Return the (X, Y) coordinate for the center point of the cell that contains the specified text.  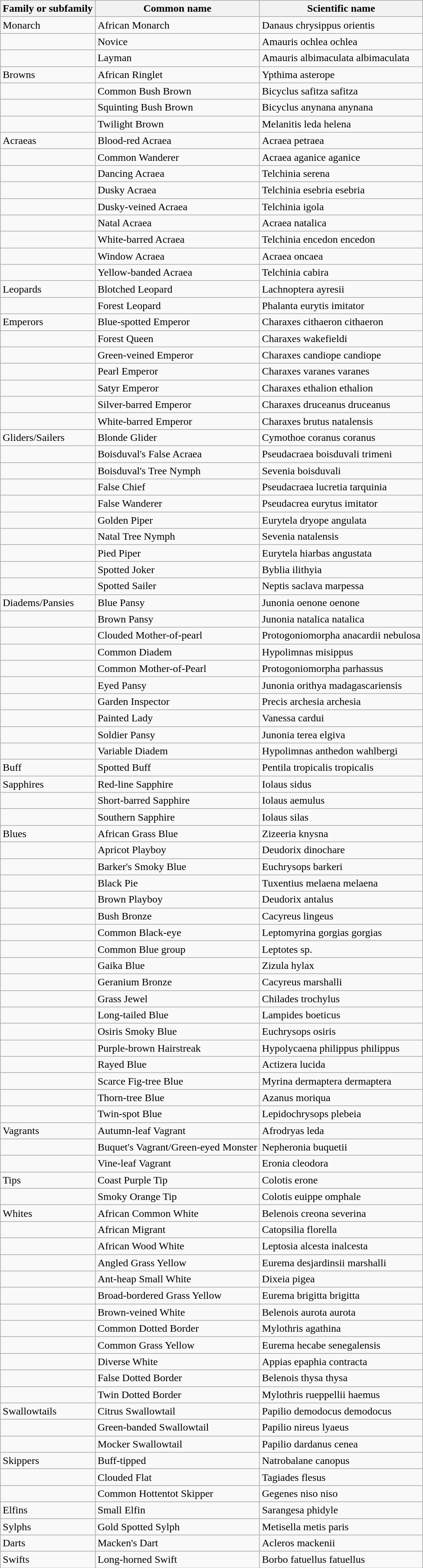
Browns (48, 75)
Eurytela hiarbas angustata (341, 553)
Blues (48, 834)
Ypthima asterope (341, 75)
False Dotted Border (177, 1378)
Clouded Flat (177, 1477)
African Ringlet (177, 75)
Eurytela dryope angulata (341, 520)
Sapphires (48, 784)
Osiris Smoky Blue (177, 1032)
Boisduval's False Acraea (177, 454)
Autumn-leaf Vagrant (177, 1131)
Eronia cleodora (341, 1164)
Amauris albimaculata albimaculata (341, 58)
Common Wanderer (177, 157)
Satyr Emperor (177, 388)
Twin Dotted Border (177, 1395)
Zizula hylax (341, 965)
Brown-veined White (177, 1312)
Grass Jewel (177, 998)
Sylphs (48, 1526)
Silver-barred Emperor (177, 404)
Metisella metis paris (341, 1526)
Layman (177, 58)
Diverse White (177, 1362)
False Wanderer (177, 504)
Belenois thysa thysa (341, 1378)
Gegenes niso niso (341, 1493)
Emperors (48, 322)
Pseudacrea eurytus imitator (341, 504)
Hypolimnas anthedon wahlbergi (341, 751)
Gaika Blue (177, 965)
Euchrysops barkeri (341, 867)
Macken's Dart (177, 1543)
Lepidochrysops plebeia (341, 1114)
Monarch (48, 25)
Mylothris rueppellii haemus (341, 1395)
Citrus Swallowtail (177, 1411)
Boisduval's Tree Nymph (177, 470)
Blonde Glider (177, 437)
Chilades trochylus (341, 998)
Lampides boeticus (341, 1015)
Leptomyrina gorgias gorgias (341, 932)
Long-tailed Blue (177, 1015)
Gliders/Sailers (48, 437)
Tagiades flesus (341, 1477)
Mocker Swallowtail (177, 1444)
Acleros mackenii (341, 1543)
Clouded Mother-of-pearl (177, 636)
African Migrant (177, 1229)
Hypolycaena philippus philippus (341, 1048)
Acraea oncaea (341, 256)
Iolaus aemulus (341, 801)
Actizera lucida (341, 1065)
Leopards (48, 289)
Bicyclus anynana anynana (341, 108)
Common Hottentot Skipper (177, 1493)
Coast Purple Tip (177, 1180)
Pentila tropicalis tropicalis (341, 768)
Neptis saclava marpessa (341, 586)
Sevenia boisduvali (341, 470)
Dusky-veined Acraea (177, 207)
Common name (177, 9)
Ant-heap Small White (177, 1279)
Lachnoptera ayresii (341, 289)
Gold Spotted Sylph (177, 1526)
Small Elfin (177, 1510)
Cacyreus marshalli (341, 982)
Afrodryas leda (341, 1131)
Darts (48, 1543)
Golden Piper (177, 520)
Window Acraea (177, 256)
Nepheronia buquetii (341, 1147)
Acraea natalica (341, 223)
Cacyreus lingeus (341, 916)
African Grass Blue (177, 834)
Apricot Playboy (177, 850)
Common Blue group (177, 949)
Colotis euippe omphale (341, 1196)
Common Diadem (177, 652)
Brown Playboy (177, 900)
Natrobalane canopus (341, 1460)
Southern Sapphire (177, 817)
Papilio nireus lyaeus (341, 1428)
Telchinia cabira (341, 273)
Vanessa cardui (341, 718)
Brown Pansy (177, 619)
Acraea aganice aganice (341, 157)
Leptotes sp. (341, 949)
Blue Pansy (177, 603)
Charaxes brutus natalensis (341, 421)
Red-line Sapphire (177, 784)
Forest Queen (177, 339)
Junonia natalica natalica (341, 619)
Common Dotted Border (177, 1329)
Pseudacraea lucretia tarquinia (341, 487)
Angled Grass Yellow (177, 1263)
Catopsilia florella (341, 1229)
Swallowtails (48, 1411)
Broad-bordered Grass Yellow (177, 1296)
Smoky Orange Tip (177, 1196)
Cymothoe coranus coranus (341, 437)
Purple-brown Hairstreak (177, 1048)
Appias epaphia contracta (341, 1362)
Papilio demodocus demodocus (341, 1411)
Charaxes druceanus druceanus (341, 404)
Deudorix dinochare (341, 850)
Colotis erone (341, 1180)
Green-veined Emperor (177, 355)
African Monarch (177, 25)
Telchinia esebria esebria (341, 190)
Spotted Joker (177, 570)
Mylothris agathina (341, 1329)
Charaxes wakefieldi (341, 339)
Telchinia serena (341, 173)
Hypolimnas misippus (341, 652)
Soldier Pansy (177, 735)
Iolaus silas (341, 817)
Tips (48, 1180)
Iolaus sidus (341, 784)
Vine-leaf Vagrant (177, 1164)
Blood-red Acraea (177, 140)
Novice (177, 42)
Natal Acraea (177, 223)
Spotted Sailer (177, 586)
Twin-spot Blue (177, 1114)
Telchinia igola (341, 207)
Sarangesa phidyle (341, 1510)
Euchrysops osiris (341, 1032)
Precis archesia archesia (341, 701)
Buff (48, 768)
Bush Bronze (177, 916)
Papilio dardanus cenea (341, 1444)
Twilight Brown (177, 124)
Junonia terea elgiva (341, 735)
Blotched Leopard (177, 289)
Tuxentius melaena melaena (341, 883)
Variable Diadem (177, 751)
Protogoniomorpha parhassus (341, 668)
Pseudacraea boisduvali trimeni (341, 454)
Buff-tipped (177, 1460)
Acraeas (48, 140)
Danaus chrysippus orientis (341, 25)
Charaxes varanes varanes (341, 372)
Common Grass Yellow (177, 1345)
Pied Piper (177, 553)
Eyed Pansy (177, 685)
Scientific name (341, 9)
Vagrants (48, 1131)
Barker's Smoky Blue (177, 867)
White-barred Emperor (177, 421)
Spotted Buff (177, 768)
Eurema brigitta brigitta (341, 1296)
Belenois aurota aurota (341, 1312)
White-barred Acraea (177, 240)
Blue-spotted Emperor (177, 322)
False Chief (177, 487)
Short-barred Sapphire (177, 801)
Azanus moriqua (341, 1098)
Borbo fatuellus fatuellus (341, 1560)
Amauris ochlea ochlea (341, 42)
Dusky Acraea (177, 190)
Charaxes candiope candiope (341, 355)
Green-banded Swallowtail (177, 1428)
Bicyclus safitza safitza (341, 91)
Squinting Bush Brown (177, 108)
Common Black-eye (177, 932)
Elfins (48, 1510)
Thorn-tree Blue (177, 1098)
Yellow-banded Acraea (177, 273)
Black Pie (177, 883)
Rayed Blue (177, 1065)
Dixeia pigea (341, 1279)
Charaxes cithaeron cithaeron (341, 322)
Sevenia natalensis (341, 537)
Belenois creona severina (341, 1213)
Junonia oenone oenone (341, 603)
Common Mother-of-Pearl (177, 668)
African Wood White (177, 1246)
Long-horned Swift (177, 1560)
Painted Lady (177, 718)
Family or subfamily (48, 9)
Natal Tree Nymph (177, 537)
Zizeeria knysna (341, 834)
Buquet's Vagrant/Green-eyed Monster (177, 1147)
Melanitis leda helena (341, 124)
Diadems/Pansies (48, 603)
Deudorix antalus (341, 900)
Protogoniomorpha anacardii nebulosa (341, 636)
Geranium Bronze (177, 982)
Dancing Acraea (177, 173)
Forest Leopard (177, 306)
Whites (48, 1213)
Telchinia encedon encedon (341, 240)
Scarce Fig-tree Blue (177, 1081)
Myrina dermaptera dermaptera (341, 1081)
Common Bush Brown (177, 91)
Skippers (48, 1460)
Swifts (48, 1560)
Pearl Emperor (177, 372)
Garden Inspector (177, 701)
Charaxes ethalion ethalion (341, 388)
Eurema hecabe senegalensis (341, 1345)
Junonia orithya madagascariensis (341, 685)
Eurema desjardinsii marshalli (341, 1263)
Leptosia alcesta inalcesta (341, 1246)
Byblia ilithyia (341, 570)
Acraea petraea (341, 140)
African Common White (177, 1213)
Phalanta eurytis imitator (341, 306)
